Search for the cell housing the specified text and yield its (x, y) center coordinate. 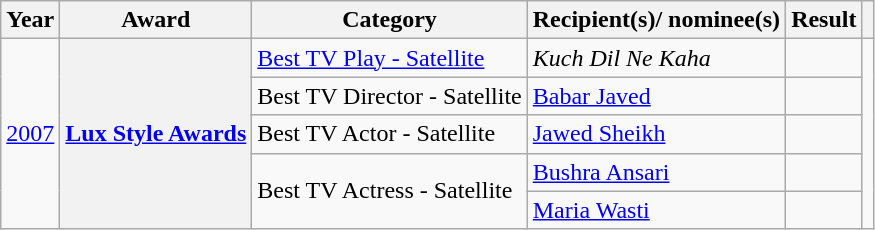
Best TV Play - Satellite (390, 58)
Result (824, 20)
Year (30, 20)
Best TV Director - Satellite (390, 96)
Best TV Actress - Satellite (390, 191)
Lux Style Awards (156, 134)
Bushra Ansari (656, 172)
2007 (30, 134)
Kuch Dil Ne Kaha (656, 58)
Award (156, 20)
Jawed Sheikh (656, 134)
Maria Wasti (656, 210)
Category (390, 20)
Recipient(s)/ nominee(s) (656, 20)
Babar Javed (656, 96)
Best TV Actor - Satellite (390, 134)
